Scan for the cell matching the given text and deliver its [x, y] coordinate at center. 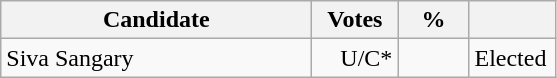
Siva Sangary [156, 58]
Votes [355, 20]
% [434, 20]
Elected [512, 58]
U/C* [355, 58]
Candidate [156, 20]
